From the cell containing the given text, extract its center point as (X, Y) coordinate. 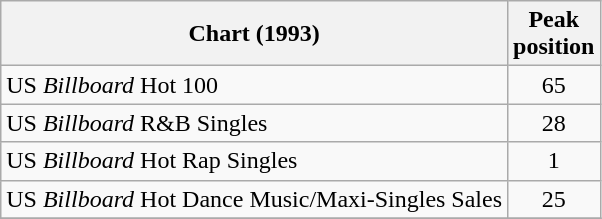
1 (554, 161)
US Billboard Hot Dance Music/Maxi-Singles Sales (254, 199)
US Billboard Hot Rap Singles (254, 161)
28 (554, 123)
65 (554, 85)
Peakposition (554, 34)
US Billboard Hot 100 (254, 85)
25 (554, 199)
US Billboard R&B Singles (254, 123)
Chart (1993) (254, 34)
